From the cell containing the given text, extract its center point as (X, Y) coordinate. 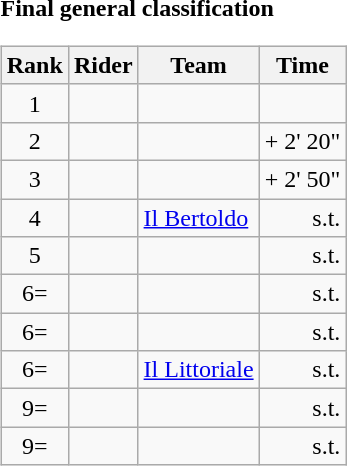
2 (34, 141)
Team (198, 65)
Il Littoriale (198, 370)
3 (34, 179)
Il Bertoldo (198, 217)
Rider (103, 65)
+ 2' 50" (302, 179)
Time (302, 65)
Rank (34, 65)
1 (34, 103)
5 (34, 256)
+ 2' 20" (302, 141)
4 (34, 217)
